Detect which cell encompasses the target text, then output its (X, Y) center coordinate. 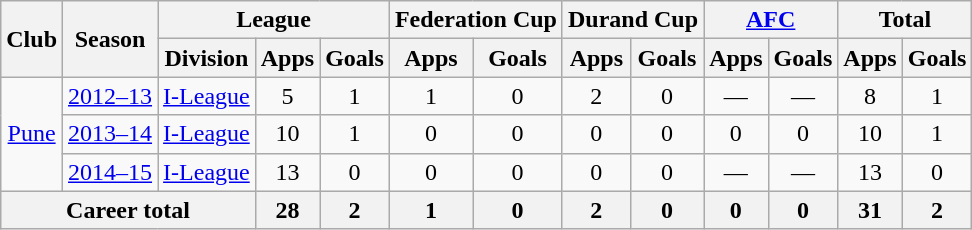
8 (870, 96)
28 (287, 210)
2012–13 (110, 96)
31 (870, 210)
Season (110, 39)
Durand Cup (632, 20)
Club (32, 39)
2013–14 (110, 134)
League (274, 20)
Federation Cup (476, 20)
2014–15 (110, 172)
Division (207, 58)
AFC (771, 20)
Total (905, 20)
5 (287, 96)
Career total (128, 210)
Pune (32, 134)
